From the cell containing the given text, extract its center point as (X, Y) coordinate. 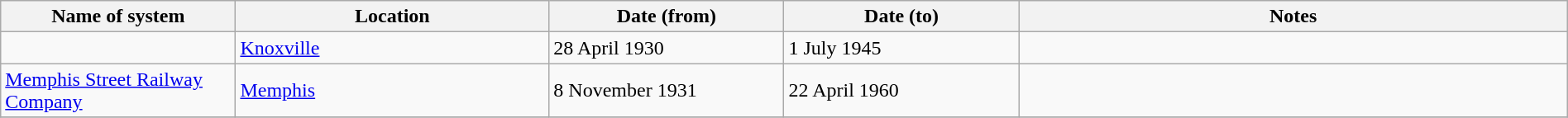
Notes (1293, 17)
Location (392, 17)
Date (from) (667, 17)
Date (to) (901, 17)
8 November 1931 (667, 91)
Memphis Street Railway Company (118, 91)
22 April 1960 (901, 91)
1 July 1945 (901, 48)
28 April 1930 (667, 48)
Name of system (118, 17)
Memphis (392, 91)
Knoxville (392, 48)
